Detect which cell encompasses the target text, then output its (X, Y) center coordinate. 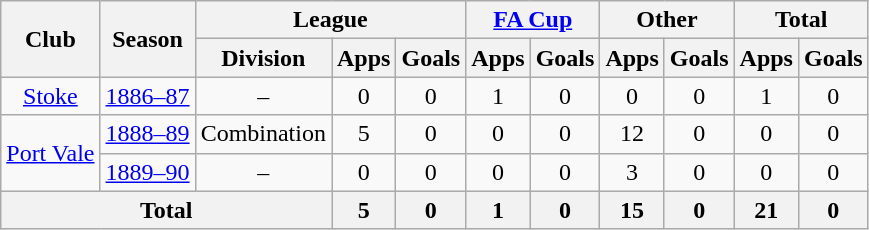
15 (632, 210)
Combination (263, 134)
Port Vale (50, 153)
Stoke (50, 96)
Division (263, 58)
FA Cup (533, 20)
21 (766, 210)
League (330, 20)
1886–87 (148, 96)
Other (667, 20)
Season (148, 39)
1889–90 (148, 172)
Club (50, 39)
1888–89 (148, 134)
12 (632, 134)
3 (632, 172)
